Extract the (X, Y) coordinate from the center of the cell holding the provided text.  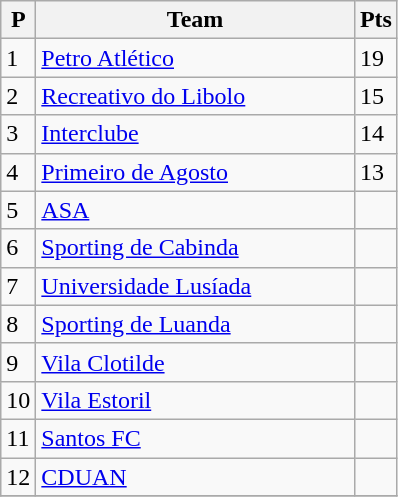
Sporting de Cabinda (196, 248)
3 (18, 134)
10 (18, 400)
Petro Atlético (196, 58)
1 (18, 58)
ASA (196, 210)
Recreativo do Libolo (196, 96)
7 (18, 286)
4 (18, 172)
Vila Estoril (196, 400)
11 (18, 438)
CDUAN (196, 477)
Team (196, 20)
5 (18, 210)
14 (376, 134)
Sporting de Luanda (196, 324)
2 (18, 96)
19 (376, 58)
Universidade Lusíada (196, 286)
P (18, 20)
Interclube (196, 134)
Santos FC (196, 438)
13 (376, 172)
8 (18, 324)
6 (18, 248)
9 (18, 362)
15 (376, 96)
Vila Clotilde (196, 362)
Primeiro de Agosto (196, 172)
Pts (376, 20)
12 (18, 477)
